Detect which cell encompasses the target text, then output its [x, y] center coordinate. 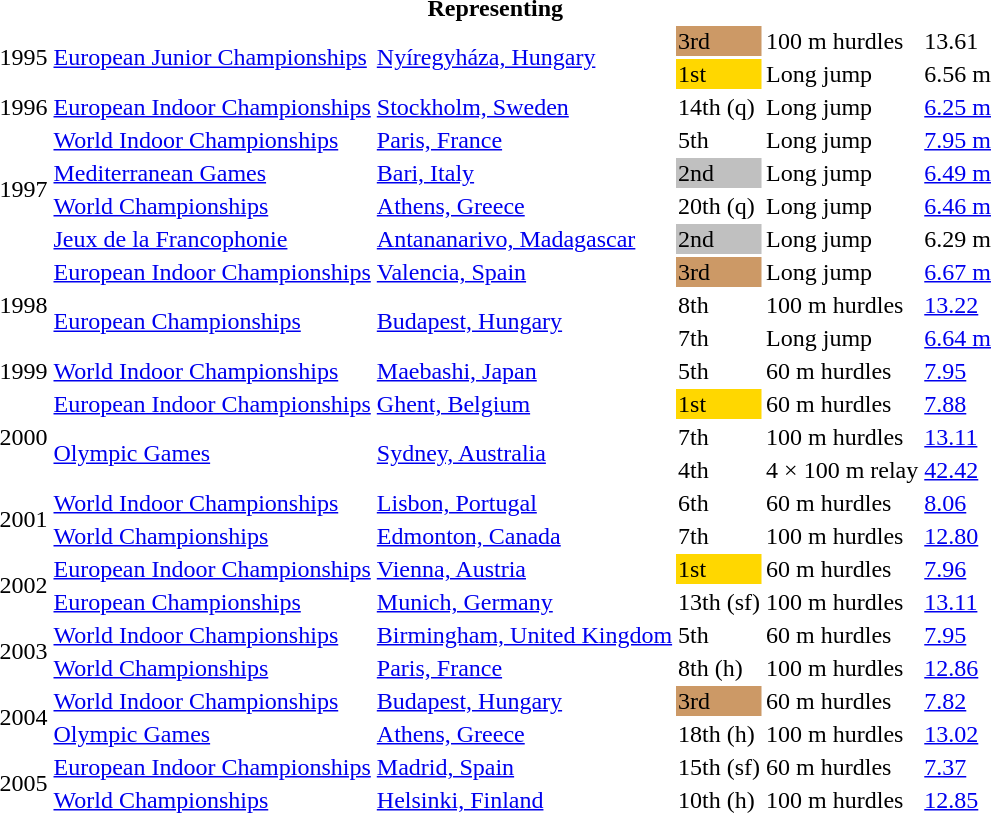
Edmonton, Canada [524, 536]
Nyíregyháza, Hungary [524, 58]
Munich, Germany [524, 602]
Madrid, Spain [524, 767]
Lisbon, Portugal [524, 503]
14th (q) [720, 107]
European Junior Championships [212, 58]
8th (h) [720, 668]
Mediterranean Games [212, 173]
Ghent, Belgium [524, 404]
4 × 100 m relay [842, 470]
8th [720, 305]
Bari, Italy [524, 173]
6th [720, 503]
Stockholm, Sweden [524, 107]
Maebashi, Japan [524, 371]
Vienna, Austria [524, 569]
4th [720, 470]
Antananarivo, Madagascar [524, 239]
15th (sf) [720, 767]
20th (q) [720, 206]
Birmingham, United Kingdom [524, 635]
Valencia, Spain [524, 272]
Jeux de la Francophonie [212, 239]
18th (h) [720, 734]
13th (sf) [720, 602]
Sydney, Australia [524, 454]
